For the text-containing cell, return its midpoint in (x, y) coordinate format. 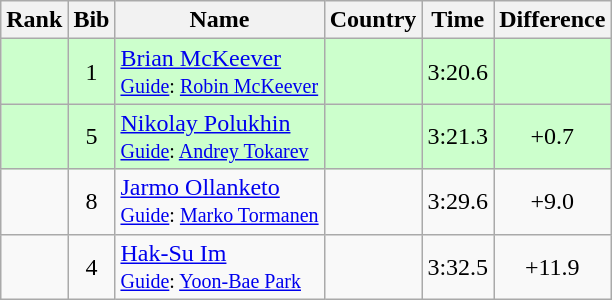
3:21.3 (458, 136)
Bib (92, 20)
3:29.6 (458, 202)
Country (373, 20)
Time (458, 20)
8 (92, 202)
3:20.6 (458, 72)
Brian McKeeverGuide: Robin McKeever (220, 72)
Name (220, 20)
+0.7 (552, 136)
+9.0 (552, 202)
5 (92, 136)
+11.9 (552, 266)
3:32.5 (458, 266)
4 (92, 266)
1 (92, 72)
Hak-Su ImGuide: Yoon-Bae Park (220, 266)
Jarmo OllanketoGuide: Marko Tormanen (220, 202)
Nikolay PolukhinGuide: Andrey Tokarev (220, 136)
Rank (34, 20)
Difference (552, 20)
